Identify which cell holds the provided text, then report its (x, y) central coordinate. 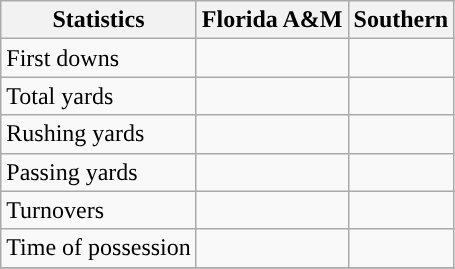
Florida A&M (272, 20)
First downs (99, 58)
Passing yards (99, 172)
Total yards (99, 96)
Statistics (99, 20)
Time of possession (99, 248)
Southern (401, 20)
Turnovers (99, 210)
Rushing yards (99, 134)
